Locate the cell with the specified text and output its [X, Y] center coordinate. 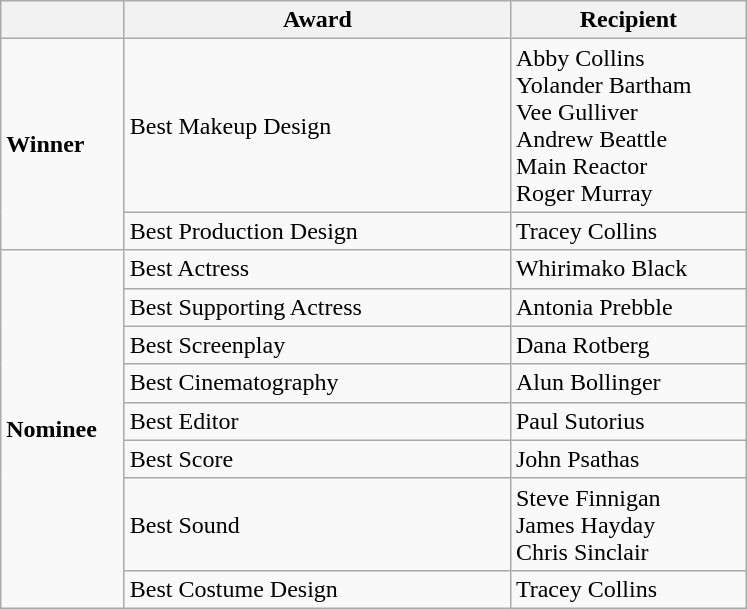
Dana Rotberg [628, 345]
Steve FinniganJames HaydayChris Sinclair [628, 524]
Best Costume Design [317, 589]
John Psathas [628, 459]
Antonia Prebble [628, 307]
Nominee [63, 429]
Whirimako Black [628, 269]
Abby CollinsYolander BarthamVee GulliverAndrew BeattleMain ReactorRoger Murray [628, 126]
Best Sound [317, 524]
Alun Bollinger [628, 383]
Winner [63, 144]
Best Score [317, 459]
Best Supporting Actress [317, 307]
Best Cinematography [317, 383]
Best Actress [317, 269]
Best Makeup Design [317, 126]
Award [317, 20]
Best Editor [317, 421]
Best Production Design [317, 231]
Recipient [628, 20]
Paul Sutorius [628, 421]
Best Screenplay [317, 345]
